Return [X, Y] of the center of cell containing provided text 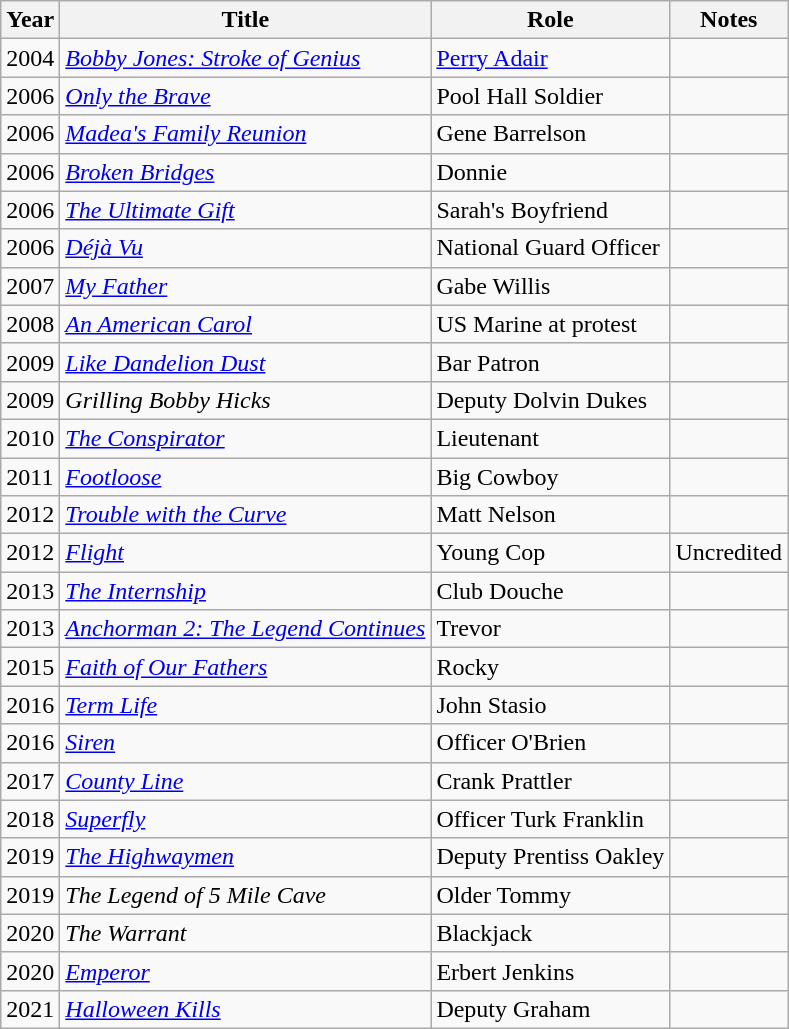
2008 [30, 324]
2017 [30, 781]
2010 [30, 438]
Crank Prattler [550, 781]
Halloween Kills [246, 1009]
Gabe Willis [550, 286]
Sarah's Boyfriend [550, 210]
Term Life [246, 705]
2011 [30, 477]
Officer O'Brien [550, 743]
Perry Adair [550, 58]
Donnie [550, 172]
Pool Hall Soldier [550, 96]
Deputy Dolvin Dukes [550, 400]
US Marine at protest [550, 324]
County Line [246, 781]
John Stasio [550, 705]
Flight [246, 553]
The Ultimate Gift [246, 210]
An American Carol [246, 324]
Blackjack [550, 933]
Superfly [246, 819]
Role [550, 20]
Déjà Vu [246, 248]
2015 [30, 667]
Erbert Jenkins [550, 971]
Deputy Prentiss Oakley [550, 857]
Title [246, 20]
Bobby Jones: Stroke of Genius [246, 58]
Older Tommy [550, 895]
Rocky [550, 667]
Only the Brave [246, 96]
Grilling Bobby Hicks [246, 400]
Trouble with the Curve [246, 515]
The Highwaymen [246, 857]
Siren [246, 743]
Matt Nelson [550, 515]
Uncredited [729, 553]
Faith of Our Fathers [246, 667]
Like Dandelion Dust [246, 362]
2004 [30, 58]
Officer Turk Franklin [550, 819]
Year [30, 20]
2021 [30, 1009]
Notes [729, 20]
The Conspirator [246, 438]
Anchorman 2: The Legend Continues [246, 629]
Lieutenant [550, 438]
Broken Bridges [246, 172]
Footloose [246, 477]
Gene Barrelson [550, 134]
Club Douche [550, 591]
Emperor [246, 971]
Madea's Family Reunion [246, 134]
The Warrant [246, 933]
My Father [246, 286]
2018 [30, 819]
2007 [30, 286]
Trevor [550, 629]
National Guard Officer [550, 248]
Deputy Graham [550, 1009]
Big Cowboy [550, 477]
The Internship [246, 591]
Bar Patron [550, 362]
Young Cop [550, 553]
The Legend of 5 Mile Cave [246, 895]
